Identify which cell holds the provided text, then report its (x, y) central coordinate. 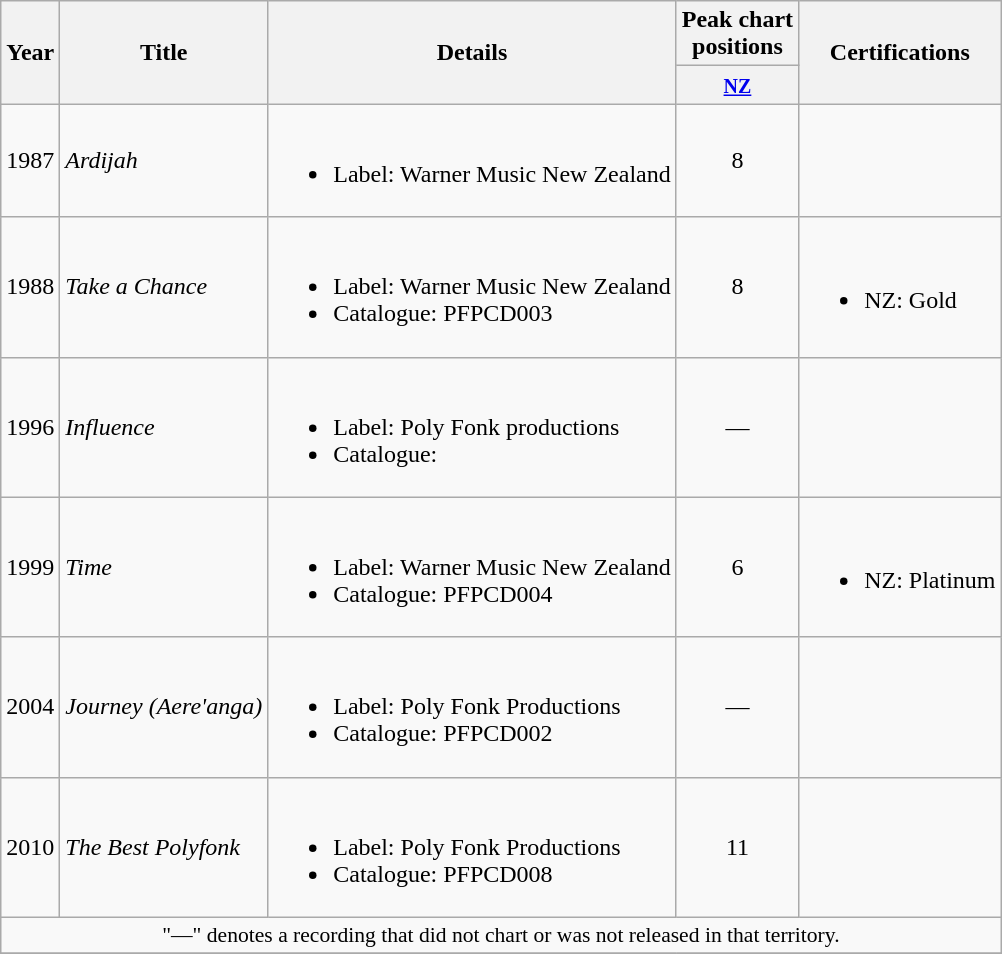
2004 (30, 707)
Take a Chance (164, 287)
Details (472, 52)
Label: Warner Music New Zealand (472, 160)
Journey (Aere'anga) (164, 707)
Peak chartpositions (737, 34)
Time (164, 567)
Ardijah (164, 160)
Label: Poly Fonk productionsCatalogue: (472, 427)
1996 (30, 427)
Certifications (900, 52)
2010 (30, 847)
1988 (30, 287)
1987 (30, 160)
Label: Poly Fonk ProductionsCatalogue: PFPCD002 (472, 707)
NZ (737, 85)
Label: Warner Music New ZealandCatalogue: PFPCD003 (472, 287)
11 (737, 847)
1999 (30, 567)
Label: Poly Fonk ProductionsCatalogue: PFPCD008 (472, 847)
The Best Polyfonk (164, 847)
6 (737, 567)
Title (164, 52)
Influence (164, 427)
NZ: Gold (900, 287)
Year (30, 52)
NZ: Platinum (900, 567)
Label: Warner Music New ZealandCatalogue: PFPCD004 (472, 567)
"—" denotes a recording that did not chart or was not released in that territory. (501, 935)
